Search for the cell housing the specified text and yield its [x, y] center coordinate. 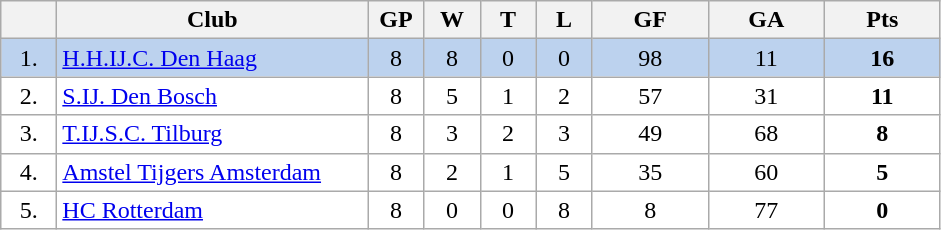
GA [766, 20]
60 [766, 172]
S.IJ. Den Bosch [212, 96]
49 [650, 134]
T.IJ.S.C. Tilburg [212, 134]
Amstel Tijgers Amsterdam [212, 172]
GF [650, 20]
W [452, 20]
57 [650, 96]
4. [29, 172]
Club [212, 20]
5. [29, 210]
GP [396, 20]
68 [766, 134]
2. [29, 96]
1. [29, 58]
HC Rotterdam [212, 210]
35 [650, 172]
31 [766, 96]
98 [650, 58]
77 [766, 210]
3. [29, 134]
T [508, 20]
L [564, 20]
16 [882, 58]
H.H.IJ.C. Den Haag [212, 58]
Pts [882, 20]
